Pinpoint the cell where the given text exists, returning its [X, Y] midpoint coordinate. 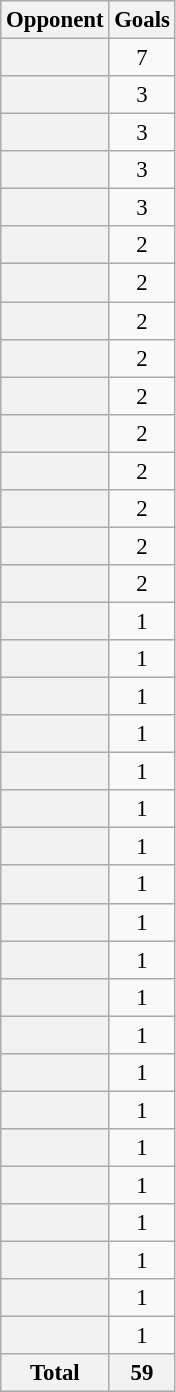
Opponent [55, 20]
59 [142, 1373]
Goals [142, 20]
7 [142, 58]
Total [55, 1373]
